Scan for the cell matching the given text and deliver its (X, Y) coordinate at center. 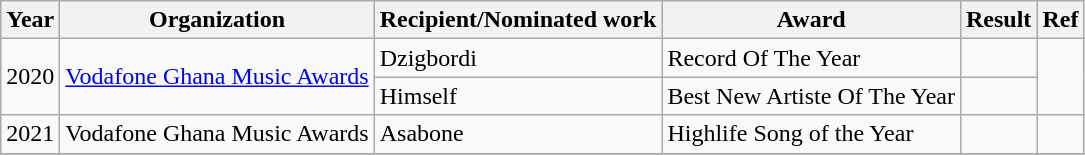
Award (812, 20)
Recipient/Nominated work (518, 20)
Record Of The Year (812, 58)
Organization (217, 20)
Himself (518, 96)
Best New Artiste Of The Year (812, 96)
Ref (1060, 20)
Year (30, 20)
Asabone (518, 134)
2020 (30, 77)
Dzigbordi (518, 58)
2021 (30, 134)
Result (998, 20)
Highlife Song of the Year (812, 134)
